For the text-containing cell, return its midpoint in (x, y) coordinate format. 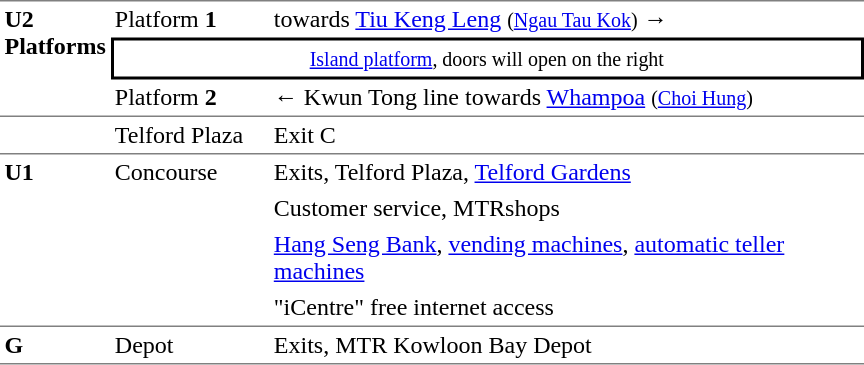
← Kwun Tong line towards Whampoa (Choi Hung) (566, 99)
Hang Seng Bank, vending machines, automatic teller machines (566, 258)
"iCentre" free internet access (566, 309)
Exits, MTR Kowloon Bay Depot (566, 346)
Depot (190, 346)
Platform 2 (190, 99)
Exits, Telford Plaza, Telford Gardens (566, 172)
Customer service, MTRshops (566, 208)
Island platform, doors will open on the right (486, 59)
Platform 1 (190, 19)
Concourse (190, 240)
towards Tiu Keng Leng (Ngau Tau Kok) → (566, 19)
Exit C (566, 136)
G (55, 346)
U2Platforms (55, 58)
U1 (55, 240)
Telford Plaza (190, 136)
